Detect which cell encompasses the target text, then output its [X, Y] center coordinate. 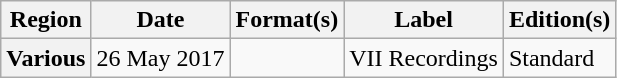
Format(s) [287, 20]
Various [46, 58]
26 May 2017 [160, 58]
Region [46, 20]
Label [424, 20]
VII Recordings [424, 58]
Standard [559, 58]
Edition(s) [559, 20]
Date [160, 20]
